Return the (X, Y) coordinate for the center point of the cell that contains the specified text.  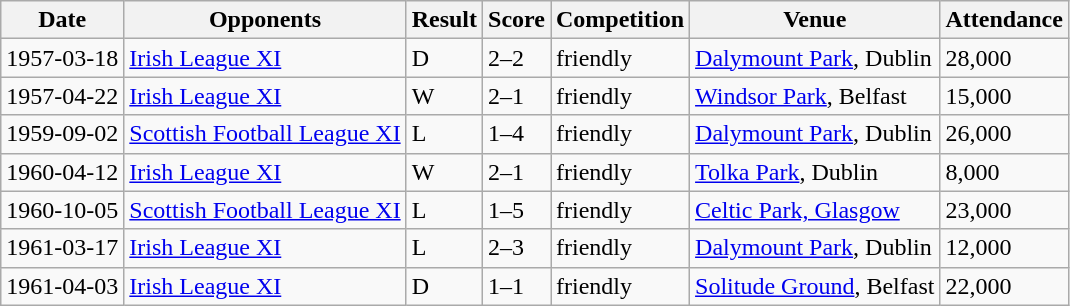
1961-04-03 (62, 286)
8,000 (1004, 172)
23,000 (1004, 210)
Venue (815, 20)
26,000 (1004, 134)
1960-10-05 (62, 210)
1–5 (517, 210)
12,000 (1004, 248)
1–4 (517, 134)
1–1 (517, 286)
Tolka Park, Dublin (815, 172)
Score (517, 20)
Competition (620, 20)
2–3 (517, 248)
2–2 (517, 58)
1957-04-22 (62, 96)
Opponents (265, 20)
1961-03-17 (62, 248)
Solitude Ground, Belfast (815, 286)
1960-04-12 (62, 172)
15,000 (1004, 96)
1959-09-02 (62, 134)
22,000 (1004, 286)
1957-03-18 (62, 58)
Celtic Park, Glasgow (815, 210)
Attendance (1004, 20)
Result (444, 20)
28,000 (1004, 58)
Date (62, 20)
Windsor Park, Belfast (815, 96)
